Return the (x, y) coordinate for the center point of the cell that contains the specified text.  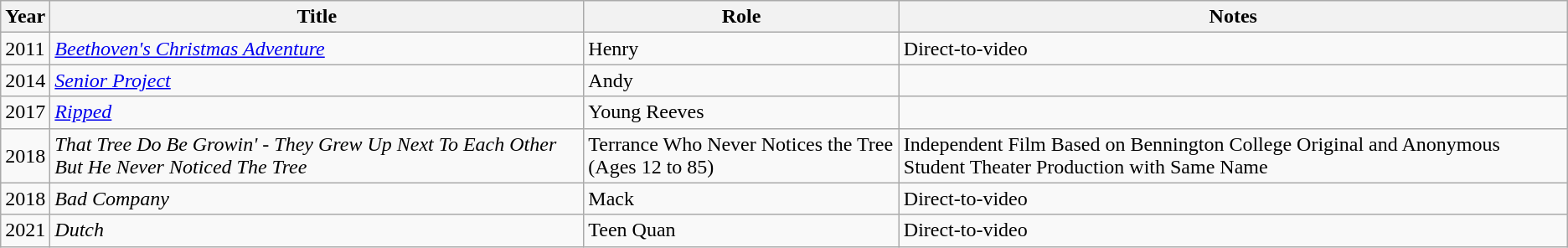
Independent Film Based on Bennington College Original and Anonymous Student Theater Production with Same Name (1233, 156)
Bad Company (317, 199)
Year (25, 17)
Title (317, 17)
Henry (741, 49)
Role (741, 17)
Terrance Who Never Notices the Tree (Ages 12 to 85) (741, 156)
Young Reeves (741, 112)
2017 (25, 112)
Dutch (317, 230)
Mack (741, 199)
Teen Quan (741, 230)
Ripped (317, 112)
Senior Project (317, 80)
2011 (25, 49)
Beethoven's Christmas Adventure (317, 49)
That Tree Do Be Growin' - They Grew Up Next To Each Other But He Never Noticed The Tree (317, 156)
Andy (741, 80)
Notes (1233, 17)
2021 (25, 230)
2014 (25, 80)
